Capture the cell that displays the provided text and extract its [X, Y] central coordinate. 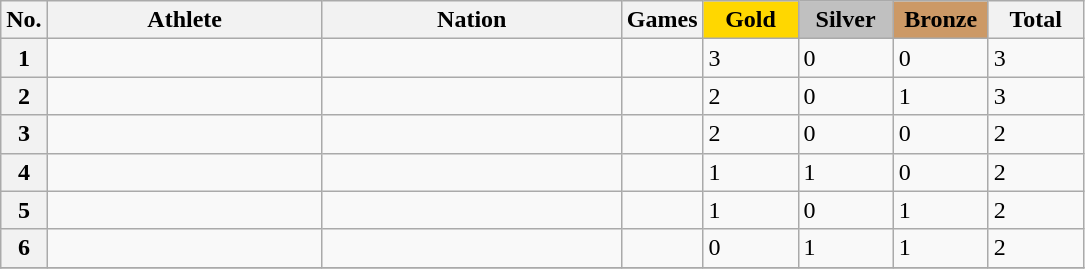
5 [24, 210]
No. [24, 20]
Silver [846, 20]
Gold [750, 20]
Total [1036, 20]
Athlete [184, 20]
Nation [472, 20]
Games [662, 20]
4 [24, 172]
6 [24, 248]
Bronze [940, 20]
